Find where the given text appears and provide that cell's center as [x, y] coordinate. 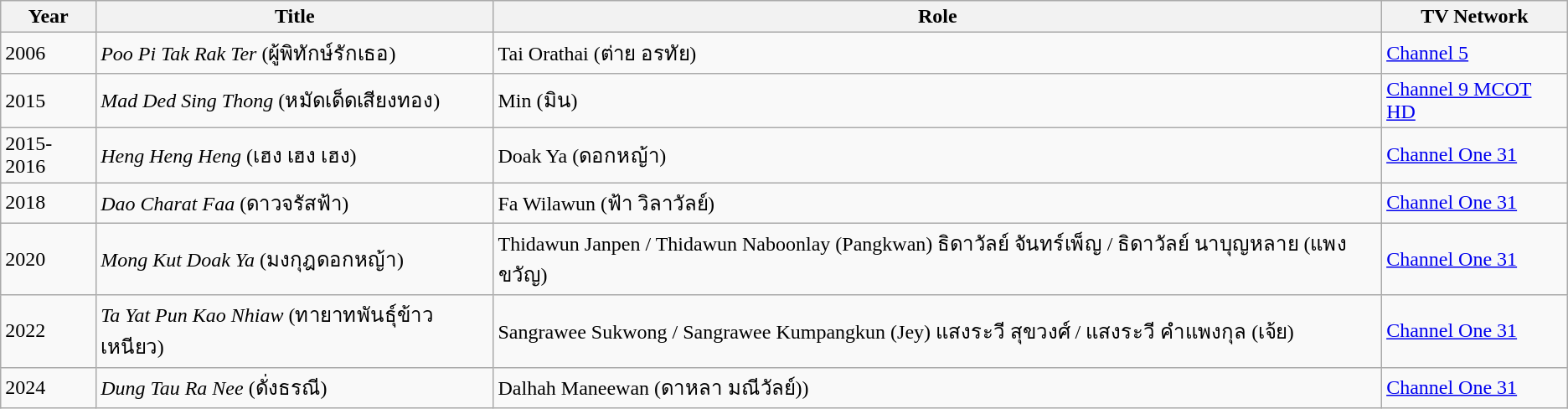
2022 [49, 331]
Dao Charat Faa (ดาวจรัสฟ้า) [295, 203]
2018 [49, 203]
Ta Yat Pun Kao Nhiaw (ทายาทพันธุ์ข้าวเหนียว) [295, 331]
Doak Ya (ดอกหญ้า) [938, 154]
2006 [49, 54]
Title [295, 17]
Role [938, 17]
Heng Heng Heng (เฮง เฮง เฮง) [295, 154]
Poo Pi Tak Rak Ter (ผู้พิทักษ์รักเธอ) [295, 54]
2015-2016 [49, 154]
Dalhah Maneewan (ดาหลา มณีวัลย์)) [938, 387]
Channel 9 MCOT HD [1475, 101]
Channel 5 [1475, 54]
Mad Ded Sing Thong (หมัดเด็ดเสียงทอง) [295, 101]
Year [49, 17]
2015 [49, 101]
2020 [49, 259]
Tai Orathai (ต่าย อรทัย) [938, 54]
Mong Kut Doak Ya (มงกุฎดอกหญ้า) [295, 259]
Min (มิน) [938, 101]
2024 [49, 387]
TV Network [1475, 17]
Fa Wilawun (ฟ้า วิลาวัลย์) [938, 203]
Sangrawee Sukwong / Sangrawee Kumpangkun (Jey) แสงระวี สุขวงศ์ / แสงระวี คำแพงกุล (เจ้ย) [938, 331]
Dung Tau Ra Nee (ดั่งธรณี) [295, 387]
Thidawun Janpen / Thidawun Naboonlay (Pangkwan) ธิดาวัลย์ จันทร์เพ็ญ / ธิดาวัลย์ นาบุญหลาย (แพงขวัญ) [938, 259]
